From the cell containing the given text, extract its center point as (x, y) coordinate. 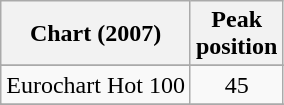
Eurochart Hot 100 (96, 85)
45 (236, 85)
Chart (2007) (96, 34)
Peakposition (236, 34)
